Scan for the cell matching the given text and deliver its (X, Y) coordinate at center. 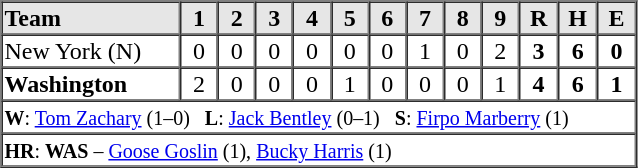
New York (N) (92, 50)
W: Tom Zachary (1–0) L: Jack Bentley (0–1) S: Firpo Marberry (1) (319, 116)
H (578, 18)
8 (463, 18)
E (616, 18)
R (538, 18)
7 (425, 18)
Team (92, 18)
HR: WAS – Goose Goslin (1), Bucky Harris (1) (319, 150)
Washington (92, 84)
5 (350, 18)
9 (501, 18)
